Extract the [x, y] coordinate from the center of the cell holding the provided text.  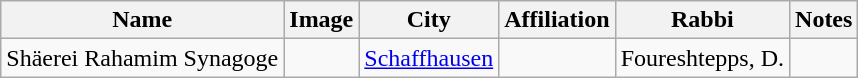
Schaffhausen [429, 58]
Foureshtepps, D. [702, 58]
Shäerei Rahamim Synagoge [142, 58]
Affiliation [557, 20]
Image [322, 20]
Name [142, 20]
Notes [824, 20]
Rabbi [702, 20]
City [429, 20]
